Identify which cell holds the provided text, then report its [X, Y] central coordinate. 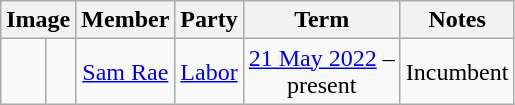
Incumbent [457, 72]
Labor [209, 72]
Sam Rae [126, 72]
Member [126, 20]
21 May 2022 –present [322, 72]
Notes [457, 20]
Party [209, 20]
Term [322, 20]
Image [38, 20]
